Determine the (x, y) coordinate at the center of the cell enclosing the given text.  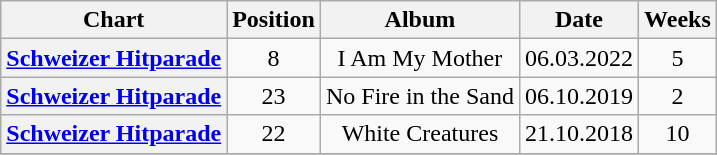
22 (274, 134)
Chart (114, 20)
No Fire in the Sand (420, 96)
Album (420, 20)
Date (578, 20)
8 (274, 58)
2 (678, 96)
Position (274, 20)
5 (678, 58)
Weeks (678, 20)
I Am My Mother (420, 58)
21.10.2018 (578, 134)
06.03.2022 (578, 58)
23 (274, 96)
06.10.2019 (578, 96)
10 (678, 134)
White Creatures (420, 134)
